Return the (X, Y) coordinate for the center point of the cell that contains the specified text.  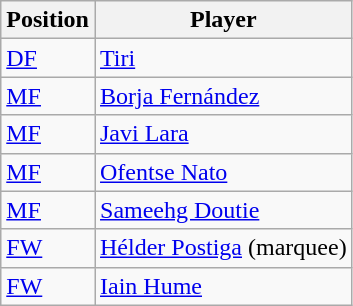
Ofentse Nato (223, 172)
Hélder Postiga (marquee) (223, 248)
Sameehg Doutie (223, 210)
Borja Fernández (223, 96)
Iain Hume (223, 286)
Javi Lara (223, 134)
DF (48, 58)
Position (48, 20)
Player (223, 20)
Tiri (223, 58)
